Provide the [x, y] coordinate of the cell's center where the given text is located.  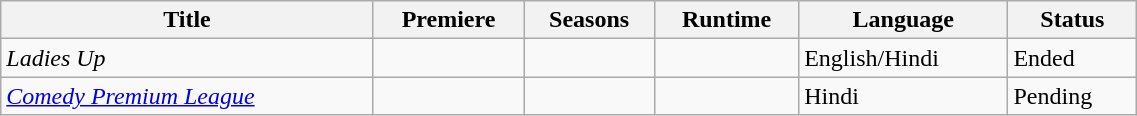
Seasons [590, 20]
Premiere [448, 20]
Comedy Premium League [188, 96]
English/Hindi [904, 58]
Language [904, 20]
Status [1072, 20]
Runtime [727, 20]
Pending [1072, 96]
Ended [1072, 58]
Ladies Up [188, 58]
Title [188, 20]
Hindi [904, 96]
